Detect which cell encompasses the target text, then output its (x, y) center coordinate. 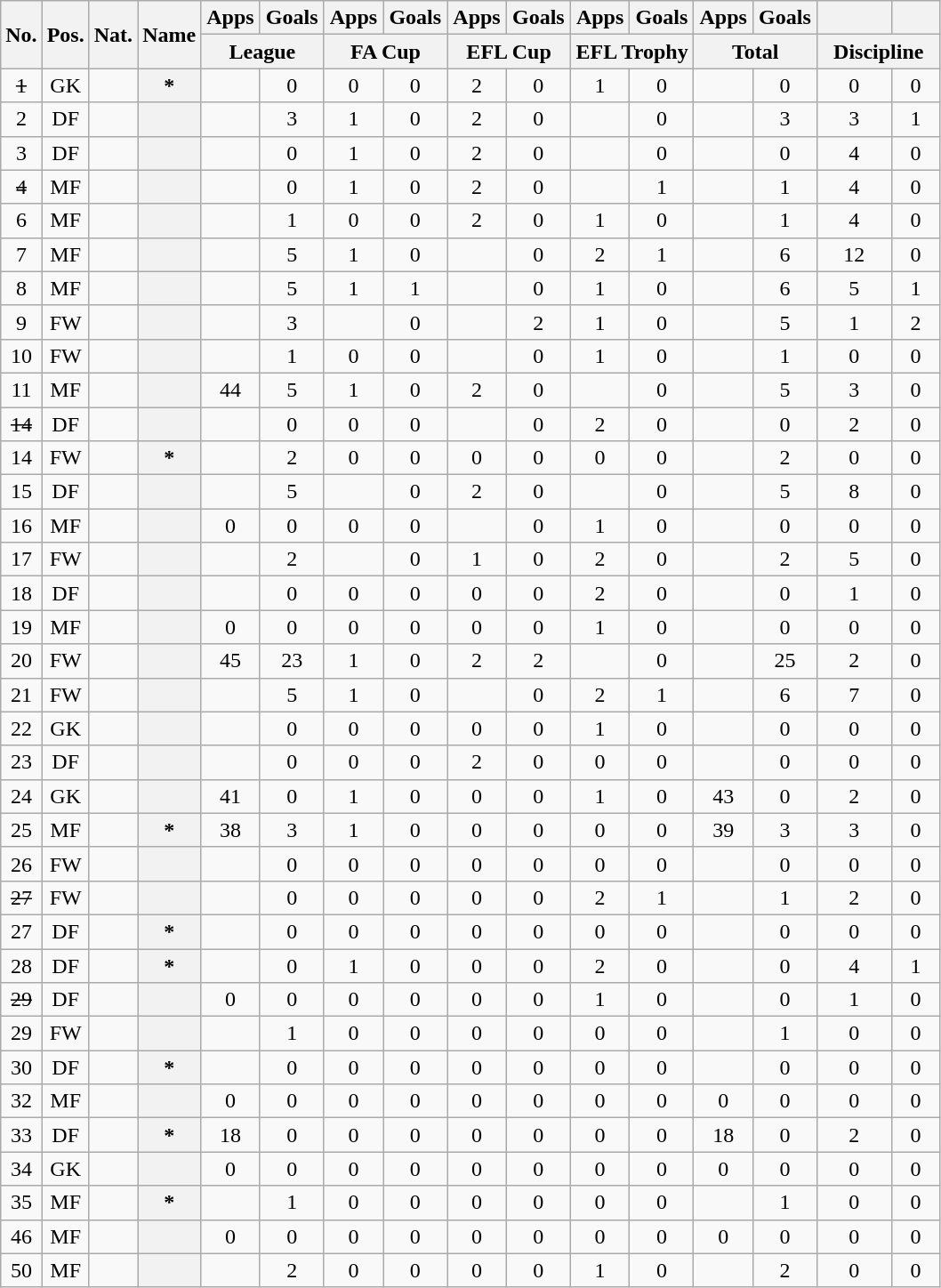
10 (21, 356)
41 (231, 796)
44 (231, 390)
No. (21, 35)
15 (21, 492)
43 (724, 796)
19 (21, 627)
35 (21, 1203)
45 (231, 661)
26 (21, 864)
Total (756, 52)
FA Cup (386, 52)
Discipline (879, 52)
34 (21, 1169)
28 (21, 965)
Name (169, 35)
League (263, 52)
22 (21, 729)
20 (21, 661)
Nat. (113, 35)
EFL Cup (509, 52)
21 (21, 695)
50 (21, 1270)
38 (231, 830)
Pos. (66, 35)
33 (21, 1135)
16 (21, 526)
EFL Trophy (631, 52)
32 (21, 1101)
46 (21, 1236)
30 (21, 1067)
9 (21, 322)
24 (21, 796)
12 (854, 254)
39 (724, 830)
17 (21, 559)
11 (21, 390)
